Detect which cell encompasses the target text, then output its [x, y] center coordinate. 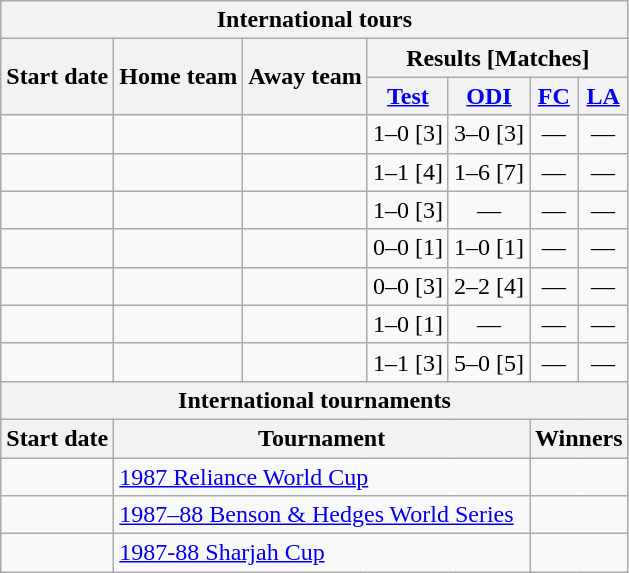
0–0 [3] [408, 286]
1–6 [7] [488, 172]
1987-88 Sharjah Cup [322, 553]
0–0 [1] [408, 248]
1987–88 Benson & Hedges World Series [322, 515]
Tournament [322, 438]
3–0 [3] [488, 134]
Home team [178, 77]
Results [Matches] [498, 58]
Away team [306, 77]
1–1 [3] [408, 362]
5–0 [5] [488, 362]
International tournaments [314, 400]
Test [408, 96]
2–2 [4] [488, 286]
Winners [580, 438]
International tours [314, 20]
1987 Reliance World Cup [322, 477]
1–1 [4] [408, 172]
ODI [488, 96]
FC [554, 96]
LA [603, 96]
